Search for the cell housing the specified text and yield its (x, y) center coordinate. 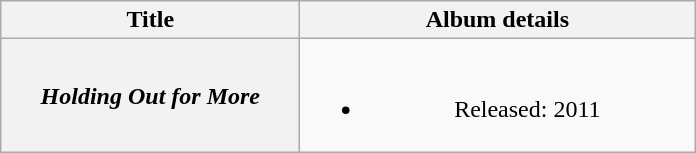
Released: 2011 (498, 96)
Title (150, 20)
Holding Out for More (150, 96)
Album details (498, 20)
